For the text-containing cell, return its midpoint in (X, Y) coordinate format. 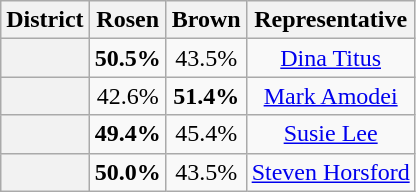
45.4% (206, 134)
51.4% (206, 96)
Mark Amodei (330, 96)
Susie Lee (330, 134)
Representative (330, 20)
District (45, 20)
42.6% (128, 96)
Brown (206, 20)
50.5% (128, 58)
Rosen (128, 20)
49.4% (128, 134)
Steven Horsford (330, 172)
50.0% (128, 172)
Dina Titus (330, 58)
